From the cell containing the given text, extract its center point as [x, y] coordinate. 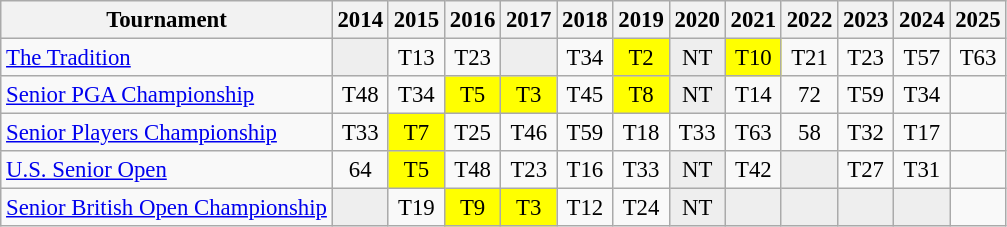
T18 [641, 133]
64 [360, 170]
72 [809, 95]
T13 [416, 58]
2023 [866, 20]
2014 [360, 20]
T24 [641, 208]
T19 [416, 208]
T14 [753, 95]
T32 [866, 133]
T8 [641, 95]
2018 [585, 20]
2017 [529, 20]
The Tradition [166, 58]
Senior British Open Championship [166, 208]
58 [809, 133]
U.S. Senior Open [166, 170]
T16 [585, 170]
T7 [416, 133]
T2 [641, 58]
2022 [809, 20]
T21 [809, 58]
T25 [472, 133]
2025 [978, 20]
2024 [922, 20]
Senior Players Championship [166, 133]
2021 [753, 20]
T27 [866, 170]
T42 [753, 170]
T10 [753, 58]
2015 [416, 20]
Senior PGA Championship [166, 95]
T12 [585, 208]
T45 [585, 95]
2016 [472, 20]
T46 [529, 133]
T9 [472, 208]
2020 [697, 20]
Tournament [166, 20]
T31 [922, 170]
2019 [641, 20]
T57 [922, 58]
T17 [922, 133]
